Return [X, Y] of the center of cell containing provided text 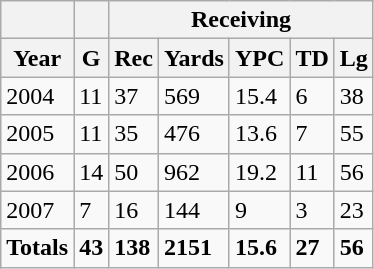
Receiving [242, 20]
13.6 [259, 134]
Rec [134, 58]
55 [354, 134]
50 [134, 172]
2006 [38, 172]
138 [134, 248]
35 [134, 134]
9 [259, 210]
2151 [194, 248]
2007 [38, 210]
15.6 [259, 248]
14 [92, 172]
144 [194, 210]
27 [312, 248]
Yards [194, 58]
G [92, 58]
2004 [38, 96]
16 [134, 210]
3 [312, 210]
2005 [38, 134]
TD [312, 58]
6 [312, 96]
15.4 [259, 96]
23 [354, 210]
476 [194, 134]
YPC [259, 58]
38 [354, 96]
Year [38, 58]
569 [194, 96]
43 [92, 248]
19.2 [259, 172]
962 [194, 172]
Totals [38, 248]
Lg [354, 58]
37 [134, 96]
